Pinpoint the cell where the given text exists, returning its [X, Y] midpoint coordinate. 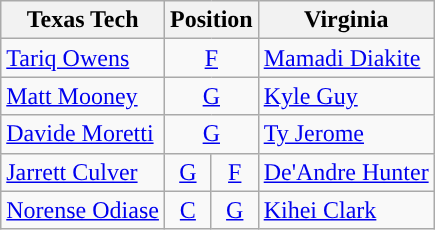
Virginia [346, 20]
De'Andre Hunter [346, 172]
Matt Mooney [83, 96]
Tariq Owens [83, 58]
Mamadi Diakite [346, 58]
Texas Tech [83, 20]
Davide Moretti [83, 134]
Norense Odiase [83, 210]
Position [211, 20]
Kyle Guy [346, 96]
Jarrett Culver [83, 172]
Kihei Clark [346, 210]
C [188, 210]
Ty Jerome [346, 134]
